For the text-containing cell, return its midpoint in (x, y) coordinate format. 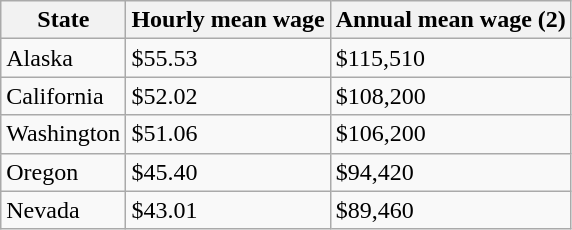
$51.06 (228, 134)
Annual mean wage (2) (450, 20)
State (64, 20)
California (64, 96)
$52.02 (228, 96)
$108,200 (450, 96)
$94,420 (450, 172)
Washington (64, 134)
$43.01 (228, 210)
Nevada (64, 210)
Hourly mean wage (228, 20)
$115,510 (450, 58)
$55.53 (228, 58)
$106,200 (450, 134)
Alaska (64, 58)
$89,460 (450, 210)
$45.40 (228, 172)
Oregon (64, 172)
